Extract the [x, y] coordinate from the center of the cell holding the provided text.  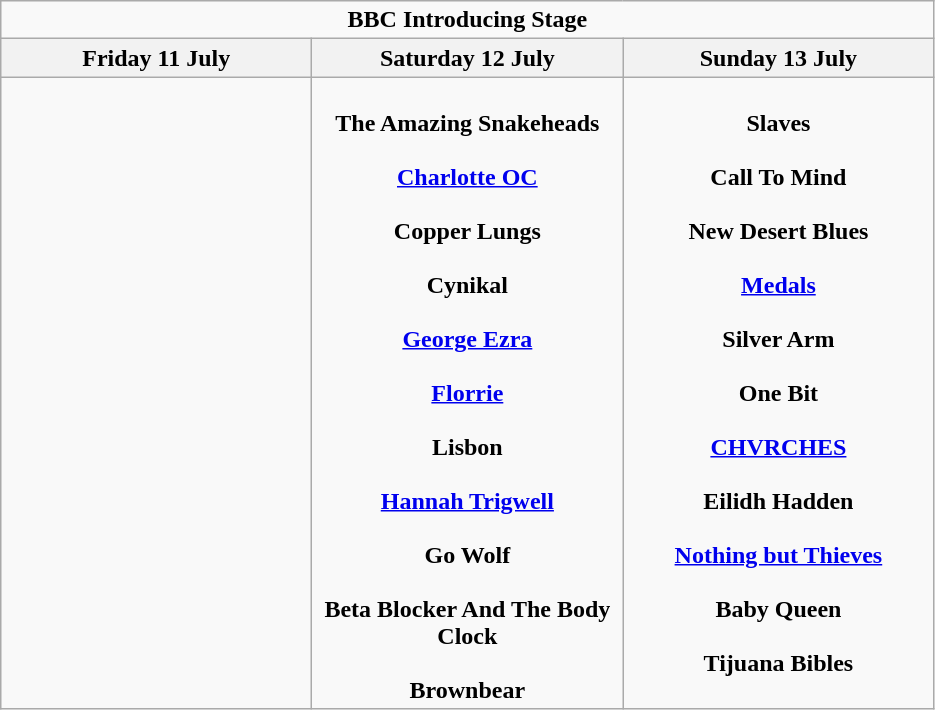
The Amazing Snakeheads Charlotte OC Copper Lungs Cynikal George Ezra Florrie Lisbon Hannah Trigwell Go Wolf Beta Blocker And The Body Clock Brownbear [468, 393]
Saturday 12 July [468, 58]
Friday 11 July [156, 58]
BBC Introducing Stage [468, 20]
Slaves Call To Mind New Desert Blues Medals Silver Arm One Bit CHVRCHES Eilidh Hadden Nothing but Thieves Baby Queen Tijuana Bibles [778, 393]
Sunday 13 July [778, 58]
